From the cell containing the given text, extract its center point as (X, Y) coordinate. 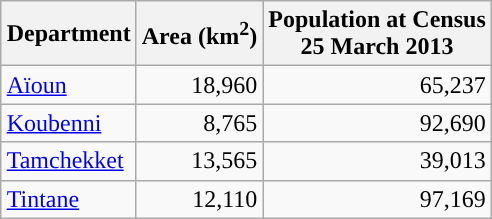
39,013 (377, 161)
12,110 (200, 199)
97,169 (377, 199)
Koubenni (68, 123)
18,960 (200, 85)
92,690 (377, 123)
Tintane (68, 199)
8,765 (200, 123)
Population at Census 25 March 2013 (377, 34)
13,565 (200, 161)
65,237 (377, 85)
Aïoun (68, 85)
Tamchekket (68, 161)
Area (km2) (200, 34)
Department (68, 34)
